Return the [X, Y] coordinate for the center point of the cell that contains the specified text.  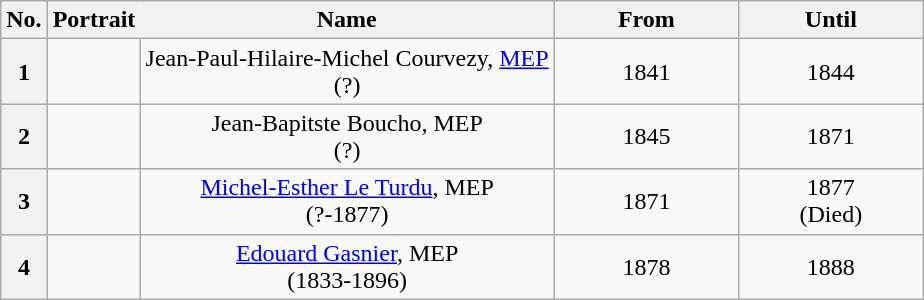
1844 [831, 72]
From [646, 20]
Jean-Paul-Hilaire-Michel Courvezy, MEP (?) [347, 72]
Portrait [94, 20]
3 [24, 202]
No. [24, 20]
Name [347, 20]
1845 [646, 136]
1 [24, 72]
1878 [646, 266]
1877 (Died) [831, 202]
1841 [646, 72]
2 [24, 136]
4 [24, 266]
Until [831, 20]
Jean-Bapitste Boucho, MEP (?) [347, 136]
1888 [831, 266]
Michel-Esther Le Turdu, MEP (?-1877) [347, 202]
Edouard Gasnier, MEP (1833-1896) [347, 266]
